Identify which cell holds the provided text, then report its (x, y) central coordinate. 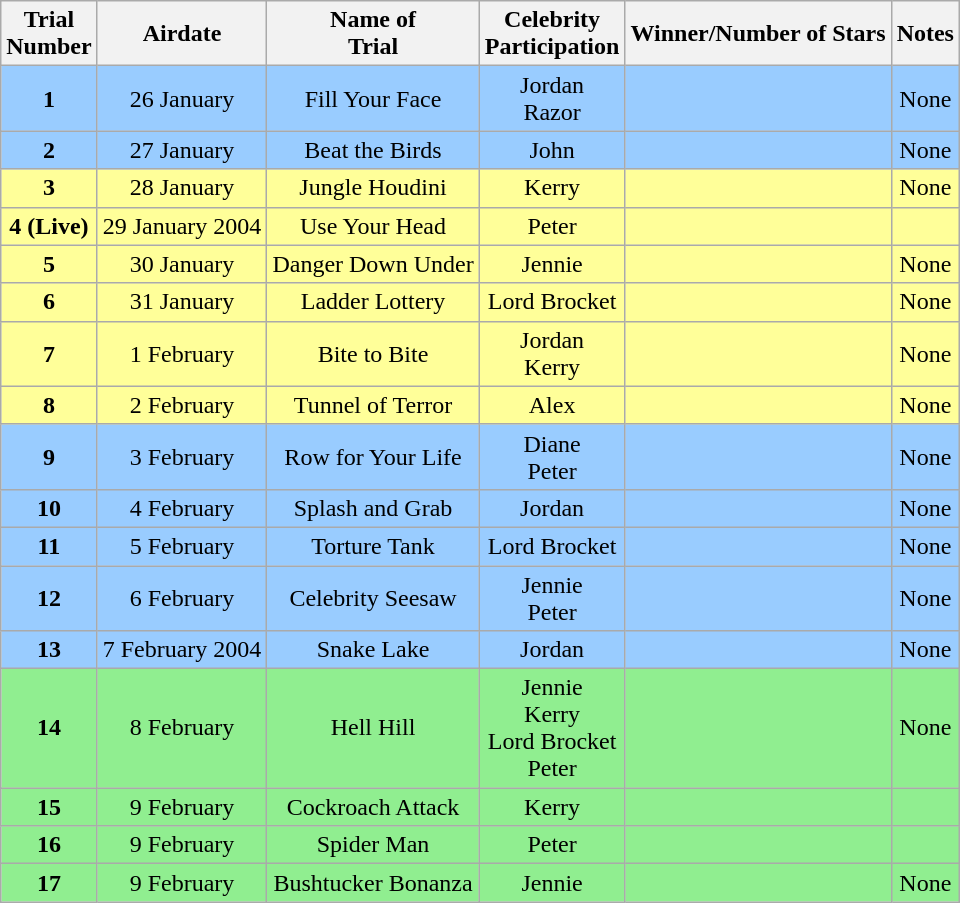
Jennie Peter (552, 598)
Airdate (182, 34)
Alex (552, 405)
6 February (182, 598)
Diane Peter (552, 456)
Ladder Lottery (373, 302)
17 (49, 883)
Splash and Grab (373, 508)
15 (49, 807)
12 (49, 598)
7 (49, 354)
13 (49, 650)
3 February (182, 456)
Bushtucker Bonanza (373, 883)
10 (49, 508)
4 (Live) (49, 226)
Use Your Head (373, 226)
Jungle Houdini (373, 188)
Danger Down Under (373, 264)
Snake Lake (373, 650)
27 January (182, 150)
2 February (182, 405)
CelebrityParticipation (552, 34)
29 January 2004 (182, 226)
6 (49, 302)
9 (49, 456)
Fill Your Face (373, 98)
Tunnel of Terror (373, 405)
5 February (182, 546)
Celebrity Seesaw (373, 598)
30 January (182, 264)
Hell Hill (373, 728)
8 February (182, 728)
John (552, 150)
5 (49, 264)
2 (49, 150)
Row for Your Life (373, 456)
Jordan Kerry (552, 354)
16 (49, 845)
26 January (182, 98)
11 (49, 546)
1 (49, 98)
Notes (925, 34)
28 January (182, 188)
3 (49, 188)
14 (49, 728)
4 February (182, 508)
Name ofTrial (373, 34)
Winner/Number of Stars (758, 34)
Beat the Birds (373, 150)
Cockroach Attack (373, 807)
Jennie Kerry Lord Brocket Peter (552, 728)
31 January (182, 302)
Bite to Bite (373, 354)
Jordan Razor (552, 98)
Torture Tank (373, 546)
7 February 2004 (182, 650)
1 February (182, 354)
8 (49, 405)
TrialNumber (49, 34)
Spider Man (373, 845)
